From the cell containing the given text, extract its center point as [x, y] coordinate. 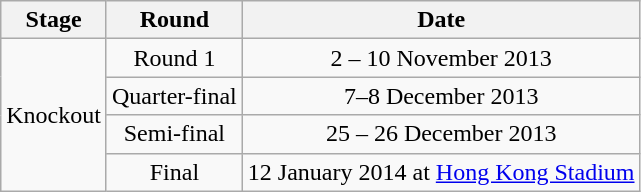
25 – 26 December 2013 [441, 134]
12 January 2014 at Hong Kong Stadium [441, 172]
2 – 10 November 2013 [441, 58]
Semi-final [174, 134]
Knockout [54, 115]
7–8 December 2013 [441, 96]
Date [441, 20]
Round [174, 20]
Quarter-final [174, 96]
Final [174, 172]
Round 1 [174, 58]
Stage [54, 20]
